Find where the given text appears and provide that cell's center as (X, Y) coordinate. 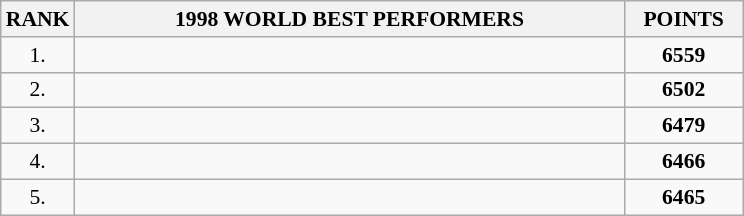
2. (38, 90)
1. (38, 55)
RANK (38, 19)
6502 (684, 90)
6479 (684, 126)
1998 WORLD BEST PERFORMERS (349, 19)
6466 (684, 162)
5. (38, 197)
4. (38, 162)
POINTS (684, 19)
3. (38, 126)
6465 (684, 197)
6559 (684, 55)
